Determine the [x, y] coordinate at the center of the cell enclosing the given text.  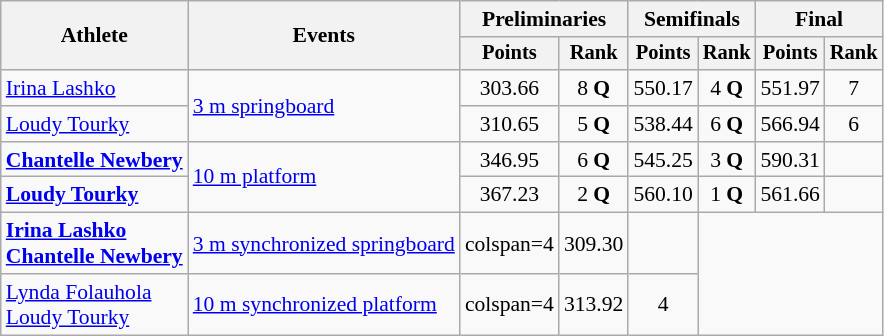
560.10 [662, 195]
566.94 [790, 124]
538.44 [662, 124]
8 Q [594, 88]
561.66 [790, 195]
3 Q [727, 160]
Chantelle Newbery [94, 160]
545.25 [662, 160]
346.95 [510, 160]
Final [818, 19]
Semifinals [692, 19]
310.65 [510, 124]
367.23 [510, 195]
3 m springboard [324, 106]
313.92 [594, 304]
309.30 [594, 244]
10 m platform [324, 178]
550.17 [662, 88]
10 m synchronized platform [324, 304]
5 Q [594, 124]
2 Q [594, 195]
Athlete [94, 36]
Lynda FolauholaLoudy Tourky [94, 304]
7 [854, 88]
Irina LashkoChantelle Newbery [94, 244]
Irina Lashko [94, 88]
4 [662, 304]
4 Q [727, 88]
1 Q [727, 195]
551.97 [790, 88]
303.66 [510, 88]
6 [854, 124]
3 m synchronized springboard [324, 244]
Events [324, 36]
590.31 [790, 160]
Preliminaries [544, 19]
